Identify which cell holds the provided text, then report its [x, y] central coordinate. 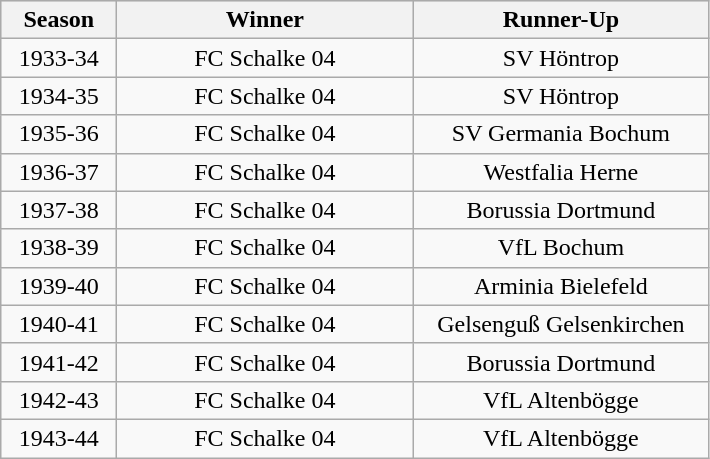
Arminia Bielefeld [561, 286]
1941-42 [59, 362]
1934-35 [59, 96]
SV Germania Bochum [561, 134]
1935-36 [59, 134]
1943-44 [59, 438]
Westfalia Herne [561, 172]
1937-38 [59, 210]
Gelsenguß Gelsenkirchen [561, 324]
Winner [265, 20]
1940-41 [59, 324]
1936-37 [59, 172]
Season [59, 20]
1933-34 [59, 58]
1938-39 [59, 248]
1942-43 [59, 400]
VfL Bochum [561, 248]
1939-40 [59, 286]
Runner-Up [561, 20]
